For the text-containing cell, return its midpoint in [x, y] coordinate format. 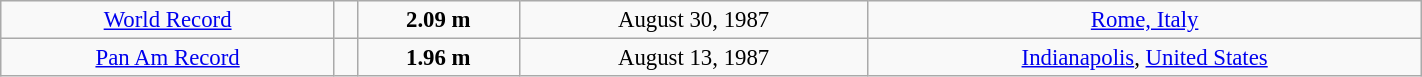
1.96 m [438, 58]
August 30, 1987 [694, 20]
Pan Am Record [168, 58]
August 13, 1987 [694, 58]
2.09 m [438, 20]
Indianapolis, United States [1144, 58]
World Record [168, 20]
Rome, Italy [1144, 20]
